Locate the cell with the specified text and output its (X, Y) center coordinate. 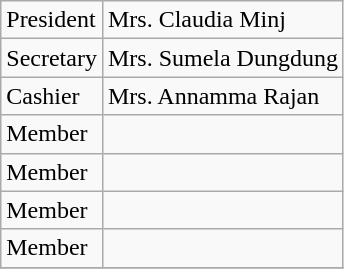
Secretary (52, 58)
President (52, 20)
Mrs. Annamma Rajan (222, 96)
Mrs. Sumela Dungdung (222, 58)
Mrs. Claudia Minj (222, 20)
Cashier (52, 96)
